Capture the cell that displays the provided text and extract its [x, y] central coordinate. 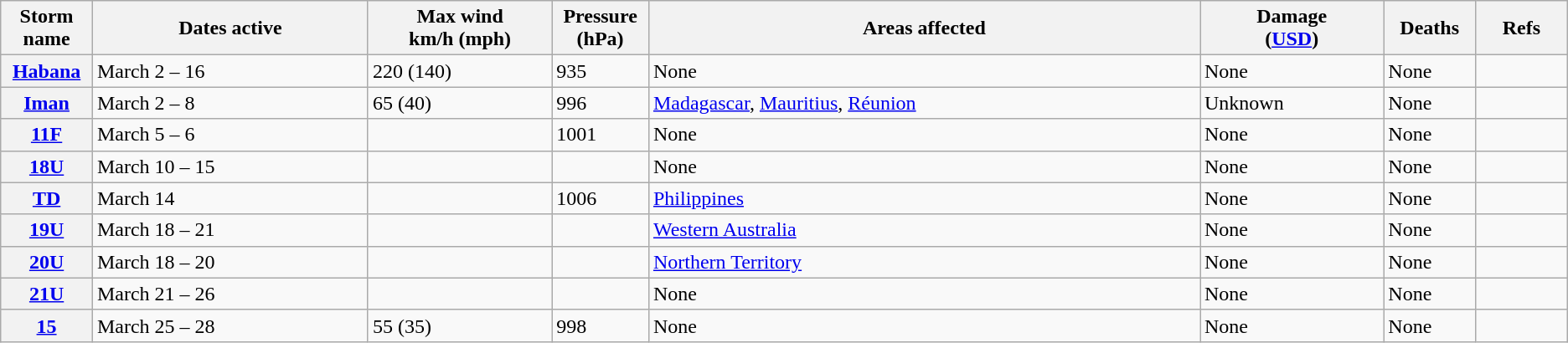
Damage(USD) [1292, 28]
Habana [47, 71]
15 [47, 325]
March 2 – 16 [230, 71]
996 [601, 103]
Max windkm/h (mph) [459, 28]
Madagascar, Mauritius, Réunion [924, 103]
March 5 – 6 [230, 135]
935 [601, 71]
20U [47, 262]
March 25 – 28 [230, 325]
65 (40) [459, 103]
March 18 – 21 [230, 230]
Refs [1521, 28]
March 2 – 8 [230, 103]
11F [47, 135]
Philippines [924, 198]
March 18 – 20 [230, 262]
1006 [601, 198]
March 21 – 26 [230, 294]
Northern Territory [924, 262]
March 14 [230, 198]
19U [47, 230]
Western Australia [924, 230]
55 (35) [459, 325]
TD [47, 198]
Storm name [47, 28]
Unknown [1292, 103]
March 10 – 15 [230, 166]
Deaths [1430, 28]
Dates active [230, 28]
Areas affected [924, 28]
21U [47, 294]
998 [601, 325]
1001 [601, 135]
18U [47, 166]
Pressure(hPa) [601, 28]
Iman [47, 103]
220 (140) [459, 71]
